Search for the cell housing the specified text and yield its [x, y] center coordinate. 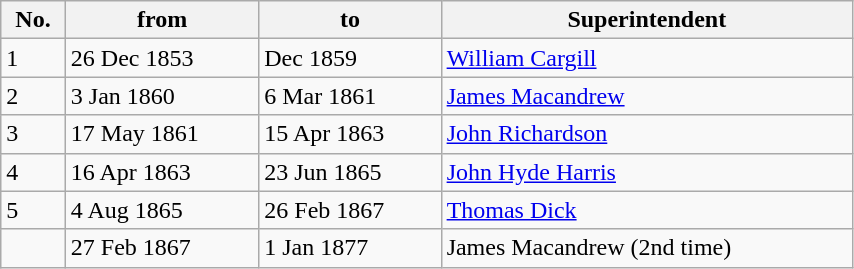
23 Jun 1865 [350, 172]
No. [34, 20]
5 [34, 210]
John Richardson [646, 134]
Thomas Dick [646, 210]
15 Apr 1863 [350, 134]
6 Mar 1861 [350, 96]
4 Aug 1865 [162, 210]
1 Jan 1877 [350, 248]
26 Dec 1853 [162, 58]
William Cargill [646, 58]
3 [34, 134]
16 Apr 1863 [162, 172]
Superintendent [646, 20]
17 May 1861 [162, 134]
26 Feb 1867 [350, 210]
from [162, 20]
3 Jan 1860 [162, 96]
1 [34, 58]
to [350, 20]
Dec 1859 [350, 58]
4 [34, 172]
James Macandrew [646, 96]
James Macandrew (2nd time) [646, 248]
27 Feb 1867 [162, 248]
2 [34, 96]
John Hyde Harris [646, 172]
